Detect which cell encompasses the target text, then output its (x, y) center coordinate. 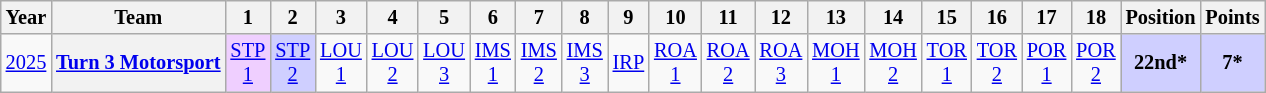
14 (892, 17)
9 (628, 17)
5 (444, 17)
IRP (628, 63)
MOH2 (892, 63)
4 (393, 17)
7* (1232, 63)
22nd* (1161, 63)
IMS3 (585, 63)
2 (292, 17)
STP1 (248, 63)
12 (780, 17)
Position (1161, 17)
LOU3 (444, 63)
3 (341, 17)
13 (836, 17)
LOU1 (341, 63)
ROA1 (676, 63)
15 (947, 17)
ROA2 (728, 63)
1 (248, 17)
STP2 (292, 63)
IMS1 (493, 63)
2025 (26, 63)
8 (585, 17)
Turn 3 Motorsport (138, 63)
Year (26, 17)
10 (676, 17)
TOR1 (947, 63)
LOU2 (393, 63)
16 (997, 17)
ROA3 (780, 63)
POR2 (1096, 63)
TOR2 (997, 63)
Team (138, 17)
IMS2 (539, 63)
18 (1096, 17)
POR1 (1046, 63)
11 (728, 17)
MOH1 (836, 63)
17 (1046, 17)
6 (493, 17)
7 (539, 17)
Points (1232, 17)
